Return (X, Y) of the center of cell containing provided text 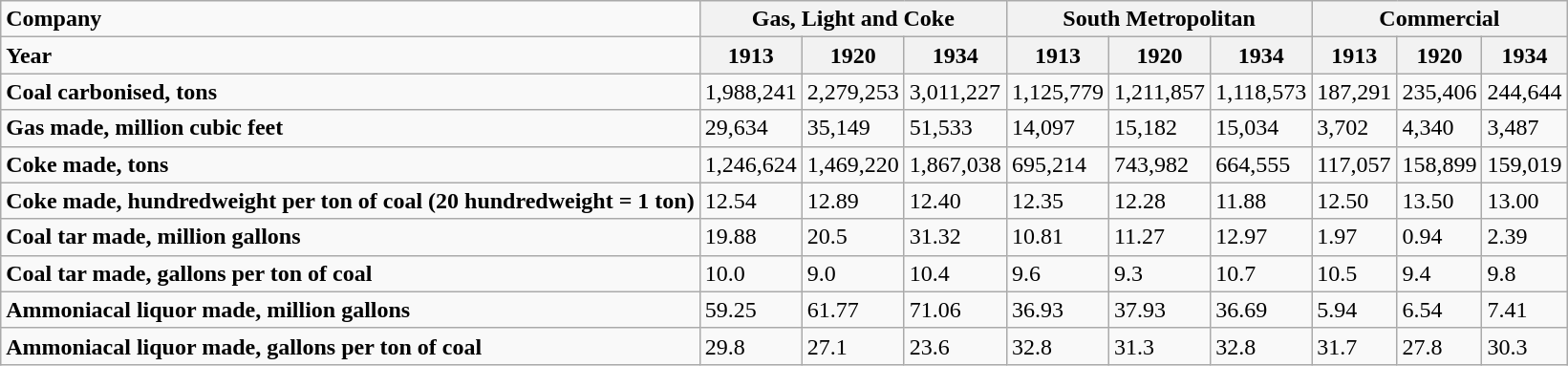
235,406 (1439, 92)
Ammoniacal liquor made, gallons per ton of coal (350, 346)
6.54 (1439, 310)
244,644 (1525, 92)
1.97 (1355, 237)
Coal tar made, million gallons (350, 237)
61.77 (852, 310)
3,702 (1355, 128)
1,469,220 (852, 164)
159,019 (1525, 164)
12.89 (852, 201)
15,034 (1261, 128)
7.41 (1525, 310)
15,182 (1159, 128)
37.93 (1159, 310)
10.5 (1355, 273)
12.97 (1261, 237)
9.3 (1159, 273)
1,988,241 (751, 92)
19.88 (751, 237)
1,125,779 (1057, 92)
Gas made, million cubic feet (350, 128)
31.32 (956, 237)
South Metropolitan (1158, 19)
2.39 (1525, 237)
Year (350, 55)
13.00 (1525, 201)
3,487 (1525, 128)
Ammoniacal liquor made, million gallons (350, 310)
12.28 (1159, 201)
3,011,227 (956, 92)
51,533 (956, 128)
29,634 (751, 128)
10.0 (751, 273)
695,214 (1057, 164)
11.27 (1159, 237)
Coal carbonised, tons (350, 92)
Company (350, 19)
31.7 (1355, 346)
9.6 (1057, 273)
12.35 (1057, 201)
9.0 (852, 273)
29.8 (751, 346)
187,291 (1355, 92)
14,097 (1057, 128)
158,899 (1439, 164)
30.3 (1525, 346)
13.50 (1439, 201)
11.88 (1261, 201)
117,057 (1355, 164)
12.40 (956, 201)
4,340 (1439, 128)
Coke made, tons (350, 164)
59.25 (751, 310)
2,279,253 (852, 92)
36.93 (1057, 310)
12.54 (751, 201)
10.4 (956, 273)
Coke made, hundredweight per ton of coal (20 hundredweight = 1 ton) (350, 201)
23.6 (956, 346)
1,118,573 (1261, 92)
1,246,624 (751, 164)
664,555 (1261, 164)
10.81 (1057, 237)
1,867,038 (956, 164)
27.1 (852, 346)
35,149 (852, 128)
20.5 (852, 237)
27.8 (1439, 346)
12.50 (1355, 201)
9.4 (1439, 273)
Coal tar made, gallons per ton of coal (350, 273)
0.94 (1439, 237)
Gas, Light and Coke (852, 19)
9.8 (1525, 273)
31.3 (1159, 346)
36.69 (1261, 310)
1,211,857 (1159, 92)
71.06 (956, 310)
5.94 (1355, 310)
Commercial (1439, 19)
743,982 (1159, 164)
10.7 (1261, 273)
